Output the [x, y] coordinate of the center of the cell containing the given text.  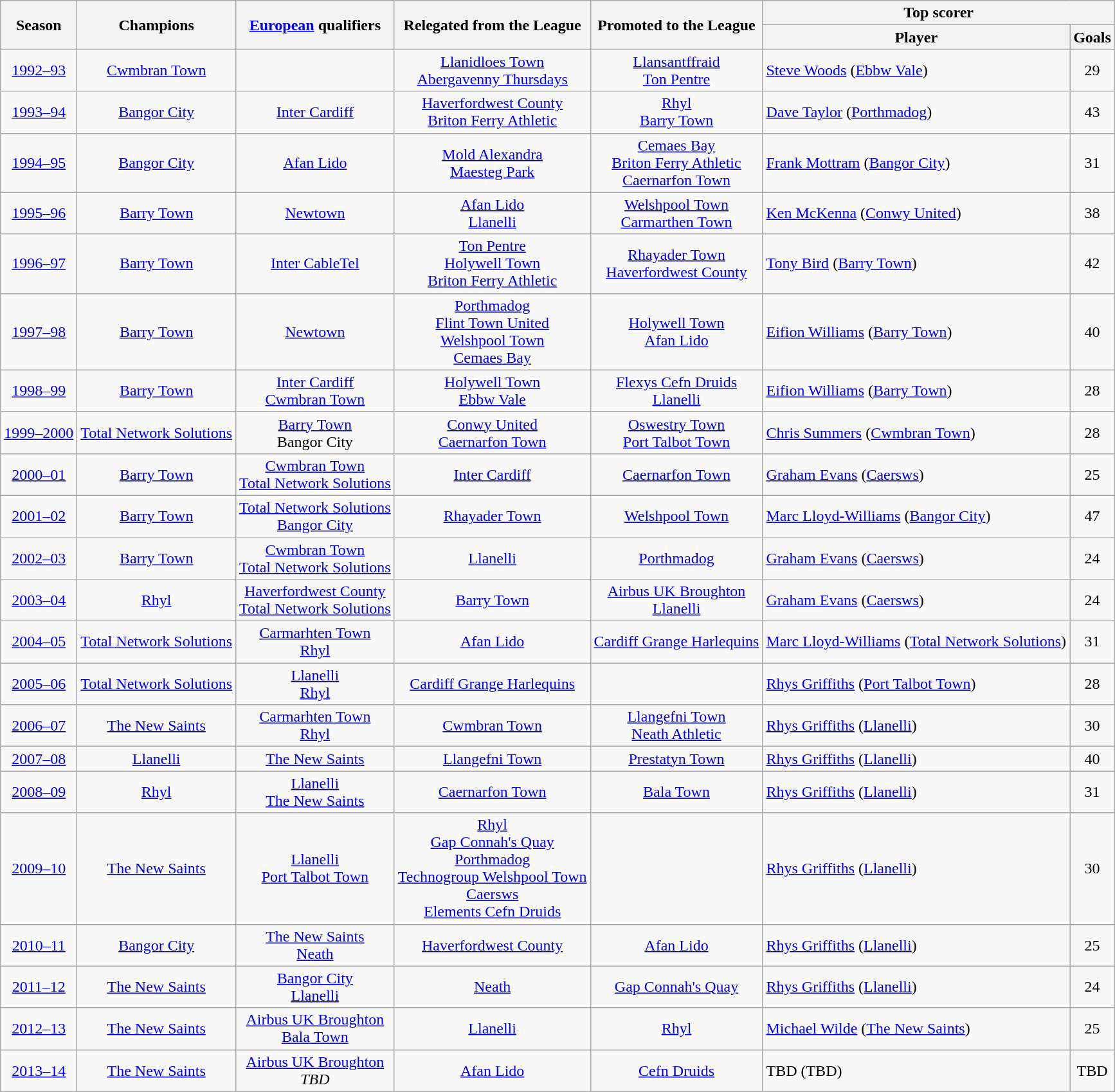
LlansantffraidTon Pentre [676, 71]
LlanelliPort Talbot Town [315, 868]
Rhayader Town [493, 516]
Top scorer [939, 13]
Rhayader TownHaverfordwest County [676, 264]
Holywell TownEbbw Vale [493, 391]
Haverfordwest County [493, 945]
1998–99 [39, 391]
Flexys Cefn DruidsLlanelli [676, 391]
RhylBarry Town [676, 112]
2009–10 [39, 868]
Conwy UnitedCaernarfon Town [493, 432]
2011–12 [39, 987]
Season [39, 25]
2007–08 [39, 759]
1992–93 [39, 71]
29 [1092, 71]
Neath [493, 987]
The New SaintsNeath [315, 945]
2013–14 [39, 1070]
2003–04 [39, 601]
2006–07 [39, 725]
PorthmadogFlint Town UnitedWelshpool TownCemaes Bay [493, 332]
Llanidloes TownAbergavenny Thursdays [493, 71]
RhylGap Connah's QuayPorthmadogTechnogroup Welshpool TownCaerswsElements Cefn Druids [493, 868]
Prestatyn Town [676, 759]
Cefn Druids [676, 1070]
2010–11 [39, 945]
Welshpool Town [676, 516]
Chris Summers (Cwmbran Town) [916, 432]
LlanelliThe New Saints [315, 792]
Dave Taylor (Porthmadog) [916, 112]
Player [916, 37]
Haverfordwest CountyBriton Ferry Athletic [493, 112]
1995–96 [39, 214]
European qualifiers [315, 25]
Rhys Griffiths (Port Talbot Town) [916, 684]
1996–97 [39, 264]
2000–01 [39, 475]
1997–98 [39, 332]
47 [1092, 516]
Goals [1092, 37]
2002–03 [39, 558]
Holywell TownAfan Lido [676, 332]
Ton PentreHolywell TownBriton Ferry Athletic [493, 264]
TBD (TBD) [916, 1070]
Frank Mottram (Bangor City) [916, 163]
Airbus UK BroughtonTBD [315, 1070]
TBD [1092, 1070]
2004–05 [39, 642]
1999–2000 [39, 432]
2012–13 [39, 1029]
Bangor CityLlanelli [315, 987]
Bala Town [676, 792]
Relegated from the League [493, 25]
42 [1092, 264]
2008–09 [39, 792]
Haverfordwest CountyTotal Network Solutions [315, 601]
Llangefni TownNeath Athletic [676, 725]
Champions [157, 25]
1993–94 [39, 112]
Afan LidoLlanelli [493, 214]
Inter CardiffCwmbran Town [315, 391]
Barry TownBangor City [315, 432]
Porthmadog [676, 558]
Gap Connah's Quay [676, 987]
Mold AlexandraMaesteg Park [493, 163]
Total Network SolutionsBangor City [315, 516]
Tony Bird (Barry Town) [916, 264]
Marc Lloyd-Williams (Bangor City) [916, 516]
Cemaes BayBriton Ferry AthleticCaernarfon Town [676, 163]
Steve Woods (Ebbw Vale) [916, 71]
Airbus UK BroughtonBala Town [315, 1029]
1994–95 [39, 163]
Llangefni Town [493, 759]
2001–02 [39, 516]
38 [1092, 214]
Welshpool TownCarmarthen Town [676, 214]
Oswestry TownPort Talbot Town [676, 432]
Ken McKenna (Conwy United) [916, 214]
2005–06 [39, 684]
LlanelliRhyl [315, 684]
Michael Wilde (The New Saints) [916, 1029]
Airbus UK BroughtonLlanelli [676, 601]
Inter CableTel [315, 264]
43 [1092, 112]
Promoted to the League [676, 25]
Marc Lloyd-Williams (Total Network Solutions) [916, 642]
